Provide the (X, Y) coordinate of the cell's center where the given text is located.  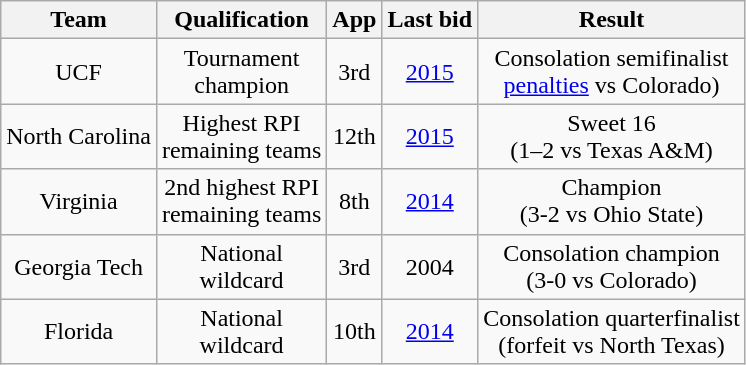
Florida (79, 332)
Team (79, 20)
Tournamentchampion (241, 72)
Qualification (241, 20)
UCF (79, 72)
2nd highest RPIremaining teams (241, 202)
Consolation semifinalistpenalties vs Colorado) (612, 72)
2004 (430, 266)
North Carolina (79, 136)
Last bid (430, 20)
Virginia (79, 202)
10th (354, 332)
App (354, 20)
Highest RPIremaining teams (241, 136)
8th (354, 202)
12th (354, 136)
Result (612, 20)
Consolation champion(3-0 vs Colorado) (612, 266)
Consolation quarterfinalist(forfeit vs North Texas) (612, 332)
Champion(3-2 vs Ohio State) (612, 202)
Sweet 16(1–2 vs Texas A&M) (612, 136)
Georgia Tech (79, 266)
